Output the (x, y) coordinate of the center of the cell containing the given text.  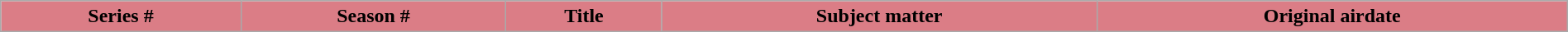
Original airdate (1331, 16)
Series # (121, 16)
Season # (374, 16)
Title (584, 16)
Subject matter (879, 16)
